Return (x, y) of the center of cell containing provided text 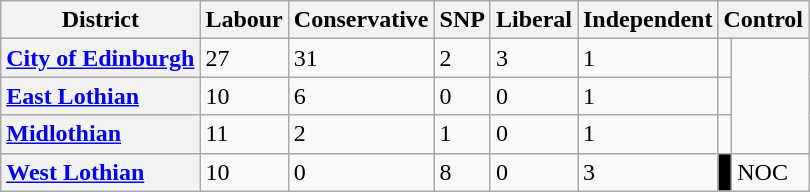
City of Edinburgh (100, 58)
Labour (244, 20)
Control (764, 20)
8 (462, 172)
SNP (462, 20)
NOC (770, 172)
Liberal (534, 20)
Midlothian (100, 134)
West Lothian (100, 172)
27 (244, 58)
District (100, 20)
11 (244, 134)
6 (361, 96)
East Lothian (100, 96)
Independent (648, 20)
Conservative (361, 20)
31 (361, 58)
